Determine the (x, y) coordinate at the center of the cell enclosing the given text.  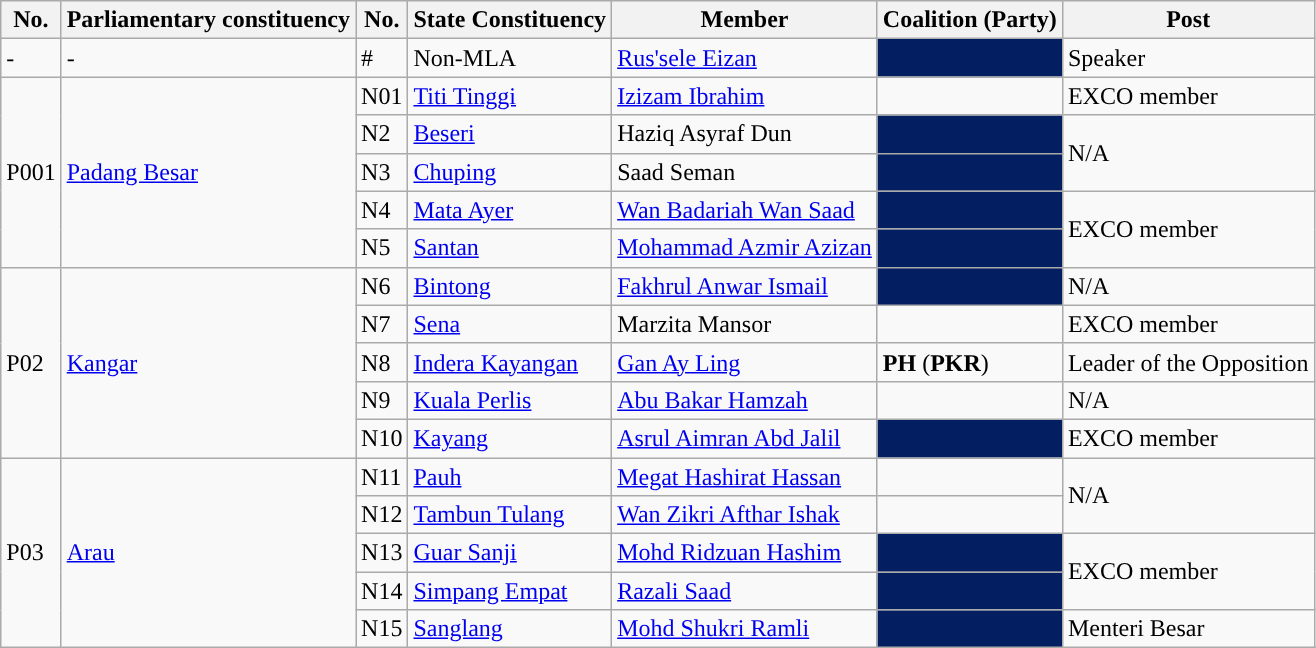
Guar Sanji (510, 553)
Indera Kayangan (510, 362)
Sanglang (510, 629)
Razali Saad (745, 591)
Kayang (510, 438)
Simpang Empat (510, 591)
N2 (382, 134)
Parliamentary constituency (208, 20)
Abu Bakar Hamzah (745, 400)
Mohd Ridzuan Hashim (745, 553)
Chuping (510, 172)
PH (PKR) (970, 362)
Arau (208, 553)
Post (1188, 20)
Member (745, 20)
Saad Seman (745, 172)
Wan Zikri Afthar Ishak (745, 515)
P001 (31, 172)
Mohammad Azmir Azizan (745, 248)
Haziq Asyraf Dun (745, 134)
Titi Tinggi (510, 96)
P03 (31, 553)
N5 (382, 248)
Speaker (1188, 58)
Kangar (208, 362)
Tambun Tulang (510, 515)
Sena (510, 324)
N6 (382, 286)
N11 (382, 477)
N13 (382, 553)
Santan (510, 248)
Pauh (510, 477)
P02 (31, 362)
N4 (382, 210)
Padang Besar (208, 172)
N15 (382, 629)
Leader of the Opposition (1188, 362)
N7 (382, 324)
# (382, 58)
Megat Hashirat Hassan (745, 477)
Rus'sele Eizan (745, 58)
Gan Ay Ling (745, 362)
Menteri Besar (1188, 629)
Wan Badariah Wan Saad (745, 210)
State Constituency (510, 20)
N8 (382, 362)
Izizam Ibrahim (745, 96)
N10 (382, 438)
Mata Ayer (510, 210)
Coalition (Party) (970, 20)
Mohd Shukri Ramli (745, 629)
N9 (382, 400)
Beseri (510, 134)
Fakhrul Anwar Ismail (745, 286)
Marzita Mansor (745, 324)
N14 (382, 591)
Kuala Perlis (510, 400)
N3 (382, 172)
N01 (382, 96)
N12 (382, 515)
Non-MLA (510, 58)
Bintong (510, 286)
Asrul Aimran Abd Jalil (745, 438)
